Pinpoint the cell where the given text exists, returning its [X, Y] midpoint coordinate. 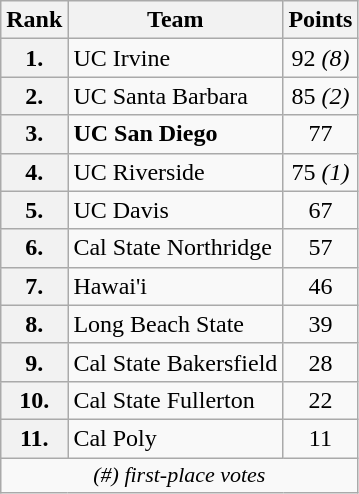
UC Santa Barbara [176, 96]
Hawai'i [176, 286]
67 [320, 210]
5. [34, 210]
Cal State Fullerton [176, 400]
6. [34, 248]
11. [34, 438]
UC Irvine [176, 58]
Team [176, 20]
39 [320, 324]
77 [320, 134]
UC San Diego [176, 134]
28 [320, 362]
Points [320, 20]
85 (2) [320, 96]
Cal Poly [176, 438]
4. [34, 172]
10. [34, 400]
Cal State Northridge [176, 248]
8. [34, 324]
2. [34, 96]
22 [320, 400]
11 [320, 438]
Long Beach State [176, 324]
9. [34, 362]
UC Riverside [176, 172]
Cal State Bakersfield [176, 362]
(#) first-place votes [180, 476]
7. [34, 286]
3. [34, 134]
57 [320, 248]
46 [320, 286]
1. [34, 58]
92 (8) [320, 58]
75 (1) [320, 172]
UC Davis [176, 210]
Rank [34, 20]
